Search for the cell housing the specified text and yield its [x, y] center coordinate. 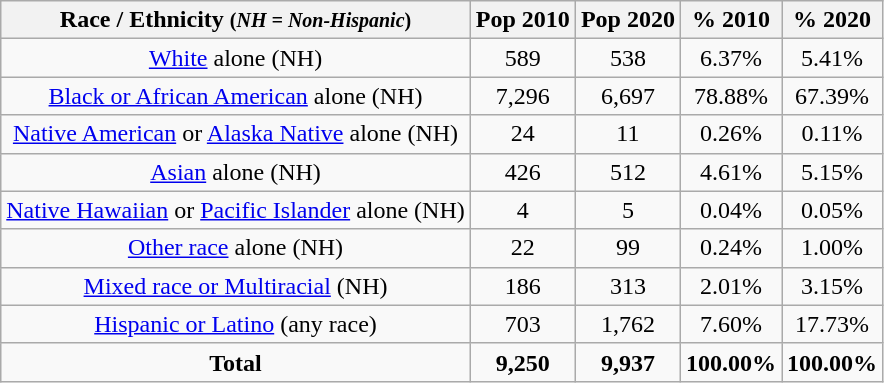
Total [236, 362]
17.73% [832, 324]
0.11% [832, 134]
White alone (NH) [236, 58]
3.15% [832, 286]
5.15% [832, 172]
Other race alone (NH) [236, 248]
9,937 [628, 362]
Native American or Alaska Native alone (NH) [236, 134]
% 2010 [730, 20]
0.24% [730, 248]
1.00% [832, 248]
0.26% [730, 134]
6,697 [628, 96]
0.05% [832, 210]
Asian alone (NH) [236, 172]
538 [628, 58]
5.41% [832, 58]
78.88% [730, 96]
0.04% [730, 210]
7,296 [522, 96]
67.39% [832, 96]
703 [522, 324]
24 [522, 134]
186 [522, 286]
99 [628, 248]
4.61% [730, 172]
589 [522, 58]
6.37% [730, 58]
5 [628, 210]
1,762 [628, 324]
Hispanic or Latino (any race) [236, 324]
Mixed race or Multiracial (NH) [236, 286]
426 [522, 172]
4 [522, 210]
Pop 2020 [628, 20]
Native Hawaiian or Pacific Islander alone (NH) [236, 210]
7.60% [730, 324]
Pop 2010 [522, 20]
Race / Ethnicity (NH = Non-Hispanic) [236, 20]
Black or African American alone (NH) [236, 96]
11 [628, 134]
9,250 [522, 362]
% 2020 [832, 20]
2.01% [730, 286]
22 [522, 248]
512 [628, 172]
313 [628, 286]
